Search for the cell housing the specified text and yield its (x, y) center coordinate. 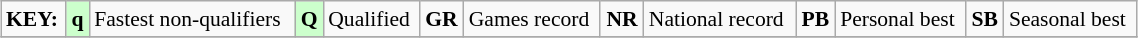
GR (442, 19)
National record (720, 19)
NR (622, 19)
Qualified (371, 19)
Seasonal best (1070, 19)
q (78, 19)
KEY: (34, 19)
Fastest non-qualifiers (192, 19)
Games record (532, 19)
Q (309, 19)
Personal best (900, 19)
PB (816, 19)
SB (985, 19)
